Scan for the cell matching the given text and deliver its (X, Y) coordinate at center. 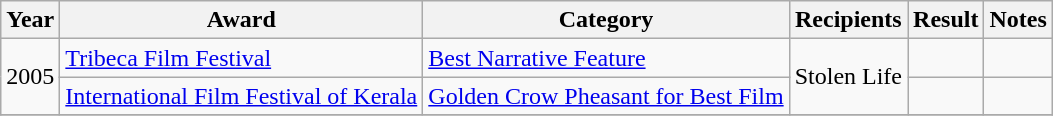
Best Narrative Feature (606, 58)
Tribeca Film Festival (242, 58)
Notes (1018, 20)
International Film Festival of Kerala (242, 96)
Category (606, 20)
Stolen Life (848, 77)
Award (242, 20)
Result (946, 20)
2005 (30, 77)
Recipients (848, 20)
Golden Crow Pheasant for Best Film (606, 96)
Year (30, 20)
